Return (X, Y) of the center of cell containing provided text 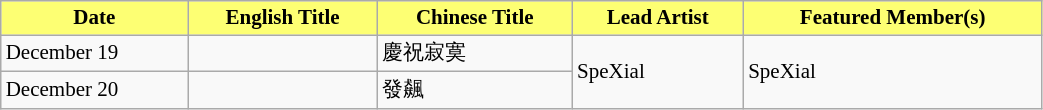
December 20 (94, 90)
December 19 (94, 54)
發飆 (474, 90)
Lead Artist (658, 18)
慶祝寂寞 (474, 54)
Featured Member(s) (892, 18)
Date (94, 18)
English Title (283, 18)
Chinese Title (474, 18)
